Detect which cell encompasses the target text, then output its (x, y) center coordinate. 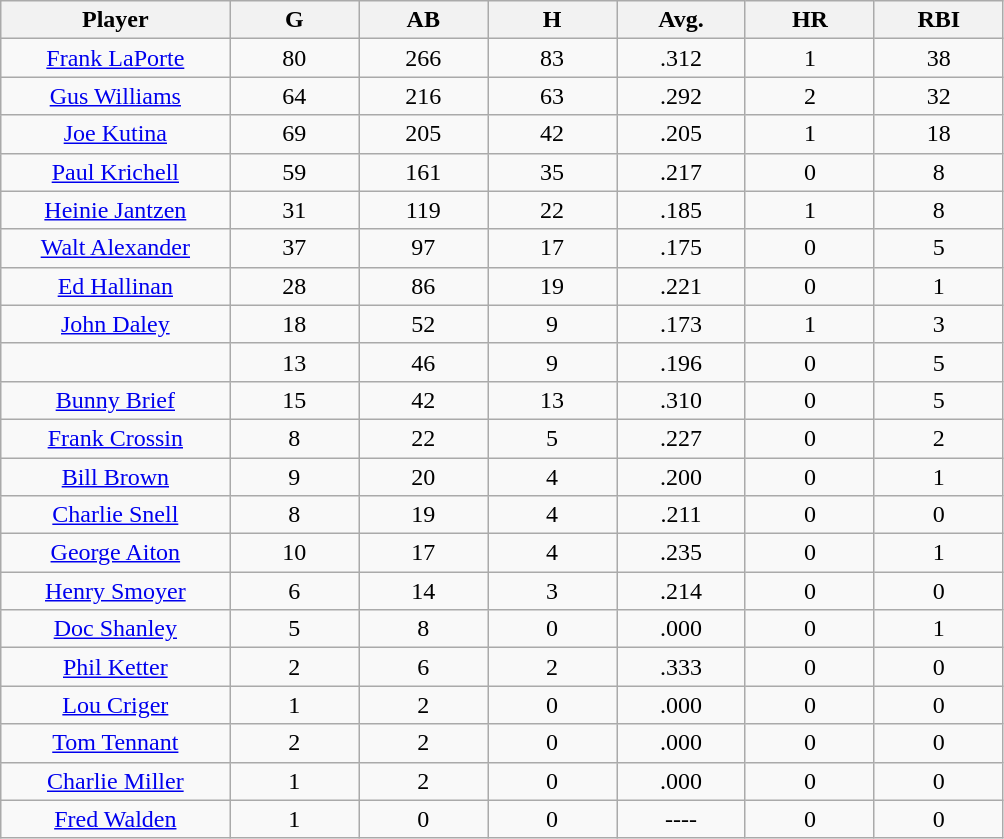
.173 (682, 324)
205 (424, 134)
Bill Brown (116, 477)
37 (294, 248)
Henry Smoyer (116, 591)
.196 (682, 362)
Fred Walden (116, 819)
Walt Alexander (116, 248)
George Aiton (116, 553)
38 (938, 58)
28 (294, 286)
.175 (682, 248)
Avg. (682, 20)
HR (810, 20)
161 (424, 172)
.200 (682, 477)
.292 (682, 96)
Paul Krichell (116, 172)
.185 (682, 210)
G (294, 20)
14 (424, 591)
Tom Tennant (116, 743)
AB (424, 20)
80 (294, 58)
97 (424, 248)
20 (424, 477)
Ed Hallinan (116, 286)
52 (424, 324)
.333 (682, 667)
Doc Shanley (116, 629)
83 (552, 58)
H (552, 20)
31 (294, 210)
.205 (682, 134)
Charlie Snell (116, 515)
119 (424, 210)
10 (294, 553)
.312 (682, 58)
Charlie Miller (116, 781)
86 (424, 286)
John Daley (116, 324)
Heinie Jantzen (116, 210)
64 (294, 96)
Joe Kutina (116, 134)
59 (294, 172)
15 (294, 400)
Phil Ketter (116, 667)
35 (552, 172)
.217 (682, 172)
.310 (682, 400)
Bunny Brief (116, 400)
Frank LaPorte (116, 58)
.211 (682, 515)
46 (424, 362)
.235 (682, 553)
.221 (682, 286)
69 (294, 134)
Lou Criger (116, 705)
---- (682, 819)
RBI (938, 20)
Gus Williams (116, 96)
Player (116, 20)
.227 (682, 438)
266 (424, 58)
Frank Crossin (116, 438)
.214 (682, 591)
216 (424, 96)
63 (552, 96)
32 (938, 96)
